From the cell containing the given text, extract its center point as [X, Y] coordinate. 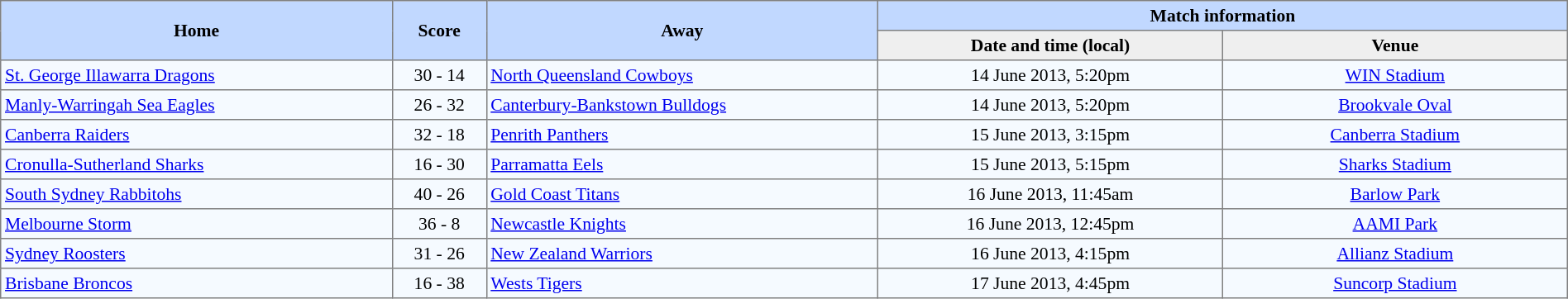
St. George Illawarra Dragons [197, 75]
16 - 38 [439, 283]
30 - 14 [439, 75]
Sydney Roosters [197, 254]
South Sydney Rabbitohs [197, 194]
17 June 2013, 4:45pm [1050, 283]
Canterbury-Bankstown Bulldogs [682, 105]
26 - 32 [439, 105]
Suncorp Stadium [1394, 283]
Manly-Warringah Sea Eagles [197, 105]
Away [682, 31]
Canberra Stadium [1394, 135]
Brookvale Oval [1394, 105]
16 - 30 [439, 164]
Parramatta Eels [682, 164]
Venue [1394, 45]
Date and time (local) [1050, 45]
16 June 2013, 12:45pm [1050, 224]
WIN Stadium [1394, 75]
Melbourne Storm [197, 224]
Cronulla-Sutherland Sharks [197, 164]
16 June 2013, 4:15pm [1050, 254]
Allianz Stadium [1394, 254]
15 June 2013, 5:15pm [1050, 164]
AAMI Park [1394, 224]
Sharks Stadium [1394, 164]
32 - 18 [439, 135]
Newcastle Knights [682, 224]
Barlow Park [1394, 194]
16 June 2013, 11:45am [1050, 194]
Wests Tigers [682, 283]
New Zealand Warriors [682, 254]
40 - 26 [439, 194]
Score [439, 31]
Match information [1223, 16]
Home [197, 31]
Brisbane Broncos [197, 283]
31 - 26 [439, 254]
15 June 2013, 3:15pm [1050, 135]
Canberra Raiders [197, 135]
North Queensland Cowboys [682, 75]
36 - 8 [439, 224]
Penrith Panthers [682, 135]
Gold Coast Titans [682, 194]
